Detect which cell encompasses the target text, then output its [X, Y] center coordinate. 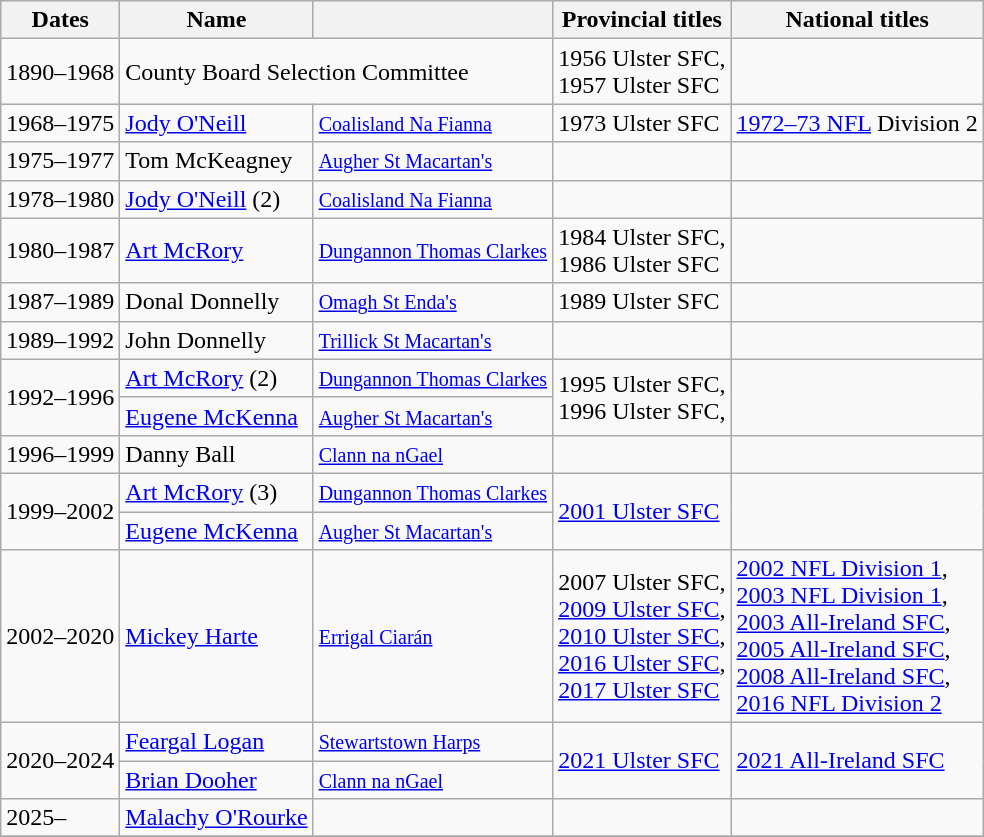
John Donnelly [216, 340]
1987–1989 [60, 302]
Tom McKeagney [216, 161]
National titles [857, 20]
2002–2020 [60, 636]
2021 Ulster SFC [642, 761]
1980–1987 [60, 250]
Omagh St Enda's [432, 302]
Stewartstown Harps [432, 742]
Provincial titles [642, 20]
1984 Ulster SFC,1986 Ulster SFC [642, 250]
Art McRory [216, 250]
Danny Ball [216, 454]
Trillick St Macartan's [432, 340]
Feargal Logan [216, 742]
County Board Selection Committee [336, 72]
Jody O'Neill [216, 123]
Art McRory (2) [216, 378]
1972–73 NFL Division 2 [857, 123]
1978–1980 [60, 199]
Art McRory (3) [216, 492]
1999–2002 [60, 511]
Malachy O'Rourke [216, 818]
Mickey Harte [216, 636]
Donal Donnelly [216, 302]
2007 Ulster SFC,2009 Ulster SFC,2010 Ulster SFC,2016 Ulster SFC,2017 Ulster SFC [642, 636]
1968–1975 [60, 123]
1973 Ulster SFC [642, 123]
2002 NFL Division 1,2003 NFL Division 1,2003 All-Ireland SFC,2005 All-Ireland SFC,2008 All-Ireland SFC,2016 NFL Division 2 [857, 636]
1956 Ulster SFC,1957 Ulster SFC [642, 72]
2001 Ulster SFC [642, 511]
1992–1996 [60, 397]
1975–1977 [60, 161]
2020–2024 [60, 761]
2025– [60, 818]
Name [216, 20]
1989 Ulster SFC [642, 302]
1890–1968 [60, 72]
1995 Ulster SFC,1996 Ulster SFC, [642, 397]
Errigal Ciarán [432, 636]
Brian Dooher [216, 780]
1996–1999 [60, 454]
Dates [60, 20]
2021 All-Ireland SFC [857, 761]
Jody O'Neill (2) [216, 199]
1989–1992 [60, 340]
